Find where the given text appears and provide that cell's center as (x, y) coordinate. 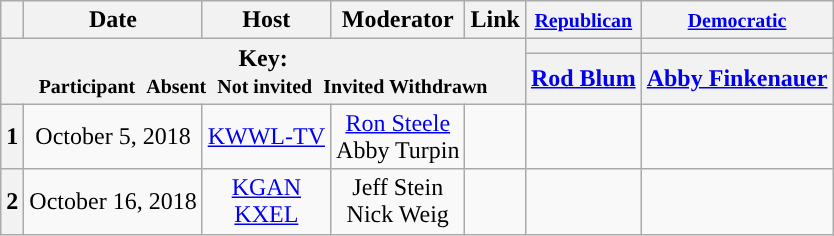
October 16, 2018 (113, 202)
Democratic (737, 20)
Moderator (398, 20)
October 5, 2018 (113, 136)
1 (12, 136)
KWWL-TV (266, 136)
Key: Participant Absent Not invited Invited Withdrawn (264, 72)
Link (495, 20)
Abby Finkenauer (737, 78)
Ron SteeleAbby Turpin (398, 136)
Republican (583, 20)
2 (12, 202)
Rod Blum (583, 78)
Host (266, 20)
KGANKXEL (266, 202)
Jeff SteinNick Weig (398, 202)
Date (113, 20)
